Return [X, Y] of the center of cell containing provided text 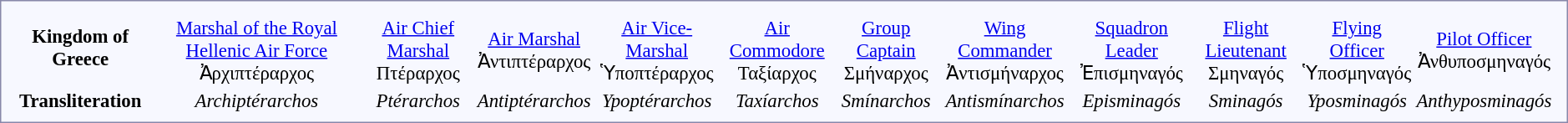
Taxíarchos [776, 100]
Squadron Leader Ἐπισμηναγός [1132, 50]
Antismínarchos [1005, 100]
Flying Officer Ὑποσμηναγός [1358, 50]
Air Vice-Marshal Ὑποπτέραρχος [656, 50]
Yposminagós [1358, 100]
Pilot Officer Ἀνθυποσμηναγός [1485, 50]
Wing Commander Ἀντισμήναρχος [1005, 50]
Sminagós [1246, 100]
Smínarchos [886, 100]
Antiptérarchos [534, 100]
Air Chief Marshal Πτέραρχος [417, 50]
Transliteration [80, 100]
Kingdom of Greece [80, 48]
Air Commodore Ταξίαρχος [776, 50]
Air Marshal Ἀντιπτέραρχος [534, 50]
Anthyposminagós [1485, 100]
Marshal of the Royal Hellenic Air Force Ἀρχιπτέραρχος [256, 50]
Ypoptérarchos [656, 100]
Episminagós [1132, 100]
Ptérarchos [417, 100]
Group Captain Σμήναρχος [886, 50]
Archiptérarchos [256, 100]
Flight Lieutenant Σμηναγός [1246, 50]
